Search for the cell housing the specified text and yield its [x, y] center coordinate. 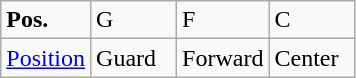
G [134, 20]
F [223, 20]
Guard [134, 58]
Center [312, 58]
C [312, 20]
Forward [223, 58]
Pos. [46, 20]
Position [46, 58]
